From the cell containing the given text, extract its center point as (X, Y) coordinate. 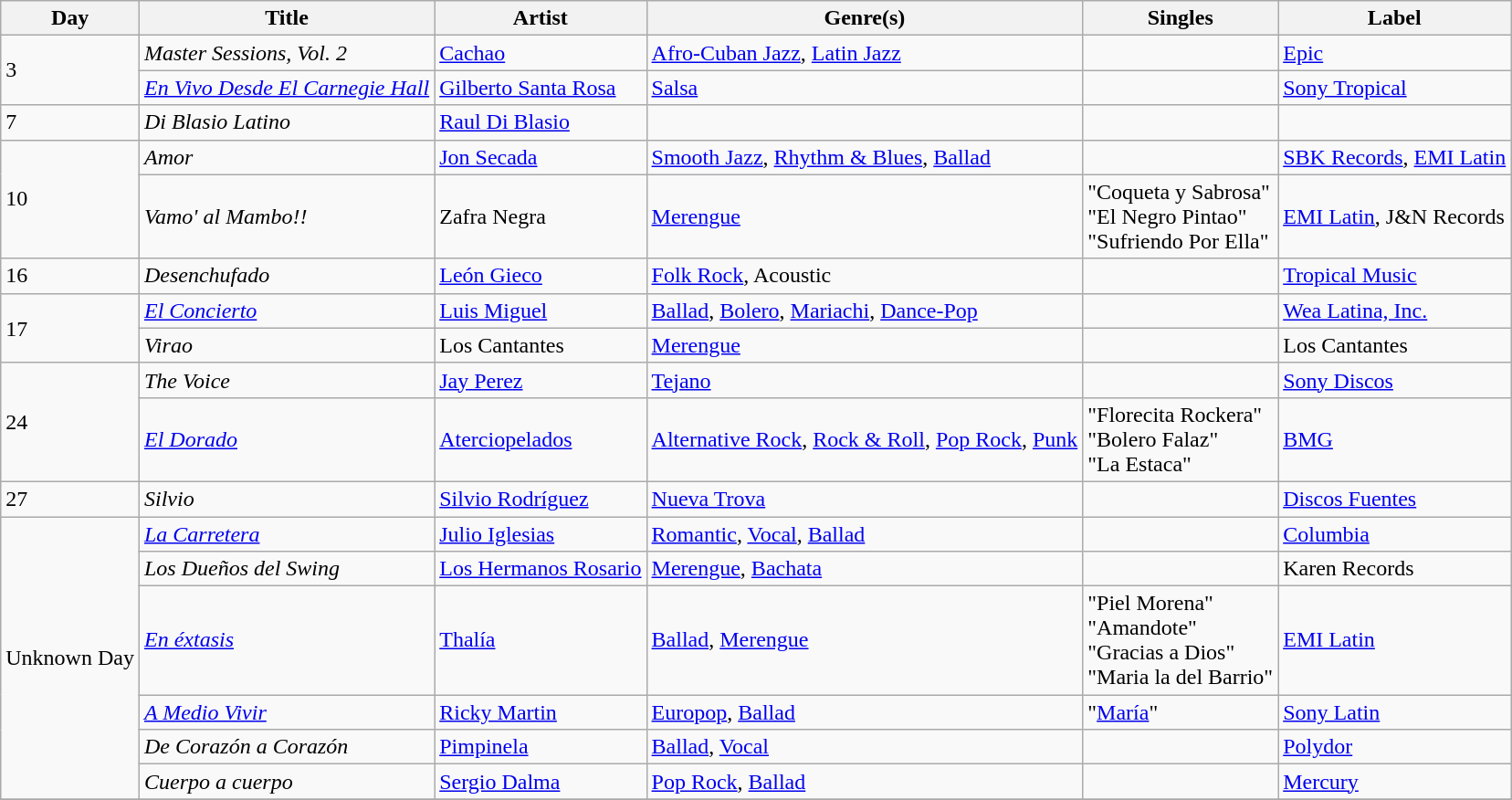
De Corazón a Corazón (287, 747)
Romantic, Vocal, Ballad (865, 534)
El Dorado (287, 439)
"Piel Morena""Amandote""Gracias a Dios""Maria la del Barrio" (1181, 641)
10 (70, 199)
Julio Iglesias (541, 534)
SBK Records, EMI Latin (1395, 157)
Tropical Music (1395, 276)
A Medio Vivir (287, 712)
Folk Rock, Acoustic (865, 276)
Sony Tropical (1395, 88)
Sony Discos (1395, 380)
7 (70, 122)
Sony Latin (1395, 712)
3 (70, 70)
Genre(s) (865, 18)
Cuerpo a cuerpo (287, 782)
Desenchufado (287, 276)
24 (70, 422)
Cachao (541, 53)
Amor (287, 157)
Gilberto Santa Rosa (541, 88)
EMI Latin (1395, 641)
Aterciopelados (541, 439)
"Coqueta y Sabrosa""El Negro Pintao""Sufriendo Por Ella" (1181, 216)
Ballad, Merengue (865, 641)
"Florecita Rockera""Bolero Falaz""La Estaca" (1181, 439)
Artist (541, 18)
Day (70, 18)
Jon Secada (541, 157)
En Vivo Desde El Carnegie Hall (287, 88)
Silvio Rodríguez (541, 499)
Virao (287, 345)
Singles (1181, 18)
Afro-Cuban Jazz, Latin Jazz (865, 53)
Label (1395, 18)
Los Hermanos Rosario (541, 569)
Alternative Rock, Rock & Roll, Pop Rock, Punk (865, 439)
17 (70, 328)
Columbia (1395, 534)
En éxtasis (287, 641)
Ballad, Vocal (865, 747)
Karen Records (1395, 569)
Vamo' al Mambo!! (287, 216)
Raul Di Blasio (541, 122)
EMI Latin, J&N Records (1395, 216)
Ricky Martin (541, 712)
Europop, Ballad (865, 712)
The Voice (287, 380)
Zafra Negra (541, 216)
Epic (1395, 53)
León Gieco (541, 276)
Luis Miguel (541, 311)
Mercury (1395, 782)
Salsa (865, 88)
BMG (1395, 439)
Sergio Dalma (541, 782)
Master Sessions, Vol. 2 (287, 53)
Title (287, 18)
Wea Latina, Inc. (1395, 311)
La Carretera (287, 534)
Unknown Day (70, 658)
Polydor (1395, 747)
Smooth Jazz, Rhythm & Blues, Ballad (865, 157)
El Concierto (287, 311)
Pimpinela (541, 747)
Thalía (541, 641)
Jay Perez (541, 380)
Tejano (865, 380)
Silvio (287, 499)
27 (70, 499)
Nueva Trova (865, 499)
16 (70, 276)
Merengue, Bachata (865, 569)
Pop Rock, Ballad (865, 782)
"María" (1181, 712)
Discos Fuentes (1395, 499)
Los Dueños del Swing (287, 569)
Ballad, Bolero, Mariachi, Dance-Pop (865, 311)
Di Blasio Latino (287, 122)
